Locate the cell with the specified text and output its (x, y) center coordinate. 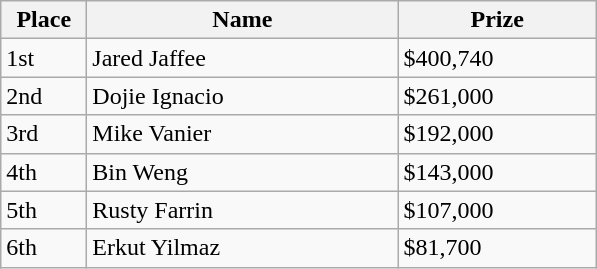
Erkut Yilmaz (242, 248)
Bin Weng (242, 172)
Prize (498, 20)
$107,000 (498, 210)
1st (44, 58)
Rusty Farrin (242, 210)
Dojie Ignacio (242, 96)
$400,740 (498, 58)
2nd (44, 96)
Mike Vanier (242, 134)
3rd (44, 134)
$81,700 (498, 248)
Jared Jaffee (242, 58)
5th (44, 210)
Name (242, 20)
6th (44, 248)
Place (44, 20)
$192,000 (498, 134)
$261,000 (498, 96)
$143,000 (498, 172)
4th (44, 172)
